Detect which cell encompasses the target text, then output its (X, Y) center coordinate. 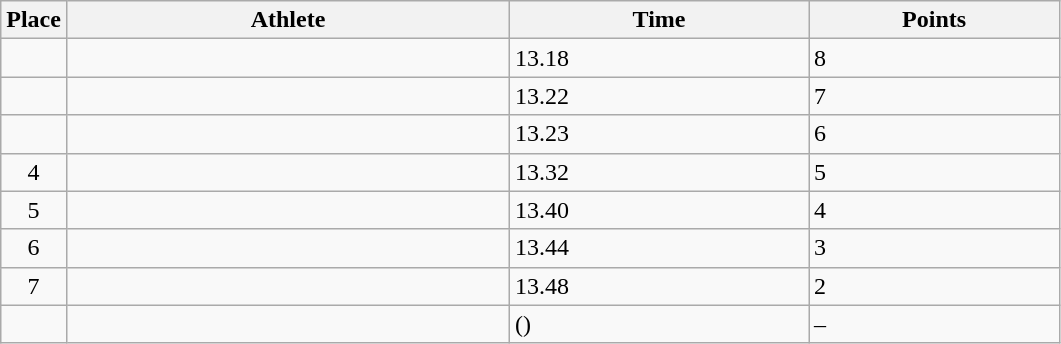
Points (934, 20)
Time (660, 20)
– (934, 324)
Athlete (288, 20)
8 (934, 58)
() (660, 324)
3 (934, 248)
2 (934, 286)
13.40 (660, 210)
13.22 (660, 96)
13.44 (660, 248)
13.32 (660, 172)
Place (34, 20)
13.23 (660, 134)
13.48 (660, 286)
13.18 (660, 58)
